Detect which cell encompasses the target text, then output its [x, y] center coordinate. 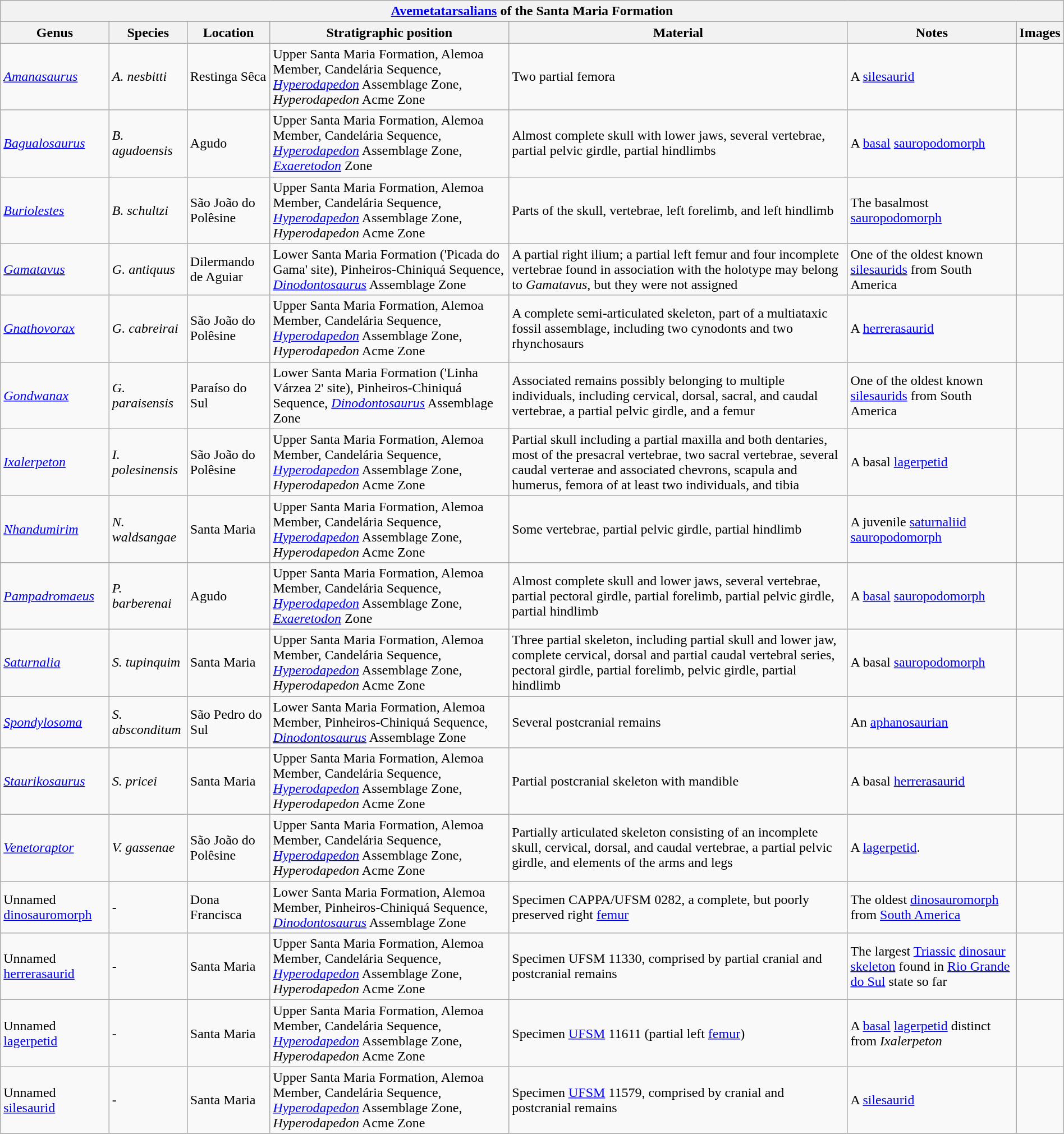
Venetoraptor [55, 848]
Material [678, 33]
B. agudoensis [148, 144]
Gondwanax [55, 395]
A juvenile saturnaliid sauropodomorph [932, 529]
Lower Santa Maria Formation ('Picada do Gama' site), Pinheiros-Chiniquá Sequence, Dinodontosaurus Assemblage Zone [389, 269]
B. schultzi [148, 210]
S. absconditum [148, 722]
Two partial femora [678, 76]
G. cabreirai [148, 329]
Restinga Sêca [228, 76]
Pampadromaeus [55, 596]
Specimen CAPPA/UFSM 0282, a complete, but poorly preserved right femur [678, 907]
A herrerasaurid [932, 329]
A complete semi-articulated skeleton, part of a multiataxic fossil assemblage, including two cynodonts and two rhynchosaurs [678, 329]
I. polesinensis [148, 462]
Gnathovorax [55, 329]
P. barberenai [148, 596]
Avemetatarsalians of the Santa Maria Formation [532, 11]
Unnamed dinosauromorph [55, 907]
Almost complete skull with lower jaws, several vertebrae, partial pelvic girdle, partial hindlimbs [678, 144]
Staurikosaurus [55, 781]
Location [228, 33]
Unnamed herrerasaurid [55, 966]
The largest Triassic dinosaur skeleton found in Rio Grande do Sul state so far [932, 966]
Unnamed lagerpetid [55, 1034]
Images [1040, 33]
Ixalerpeton [55, 462]
Species [148, 33]
Notes [932, 33]
São Pedro do Sul [228, 722]
Specimen UFSM 11611 (partial left femur) [678, 1034]
Lower Santa Maria Formation ('Linha Várzea 2' site), Pinheiros-Chiniquá Sequence, Dinodontosaurus Assemblage Zone [389, 395]
Parts of the skull, vertebrae, left forelimb, and left hindlimb [678, 210]
Dona Francisca [228, 907]
Some vertebrae, partial pelvic girdle, partial hindlimb [678, 529]
G. antiquus [148, 269]
A basal herrerasaurid [932, 781]
Almost complete skull and lower jaws, several vertebrae, partial pectoral girdle, partial forelimb, partial pelvic girdle, partial hindlimb [678, 596]
An aphanosaurian [932, 722]
Dilermando de Aguiar [228, 269]
The oldest dinosauromorph from South America [932, 907]
Unnamed silesaurid [55, 1100]
Gamatavus [55, 269]
V. gassenae [148, 848]
Bagualosaurus [55, 144]
Paraíso do Sul [228, 395]
A basal lagerpetid [932, 462]
The basalmost sauropodomorph [932, 210]
Saturnalia [55, 662]
Several postcranial remains [678, 722]
S. tupinquim [148, 662]
Stratigraphic position [389, 33]
Partial postcranial skeleton with mandible [678, 781]
Specimen UFSM 11579, comprised by cranial and postcranial remains [678, 1100]
A. nesbitti [148, 76]
Spondylosoma [55, 722]
S. pricei [148, 781]
Genus [55, 33]
G. paraisensis [148, 395]
Amanasaurus [55, 76]
A basal lagerpetid distinct from Ixalerpeton [932, 1034]
A lagerpetid. [932, 848]
Specimen UFSM 11330, comprised by partial cranial and postcranial remains [678, 966]
N. waldsangae [148, 529]
Buriolestes [55, 210]
Nhandumirim [55, 529]
